Capture the cell that displays the provided text and extract its [X, Y] central coordinate. 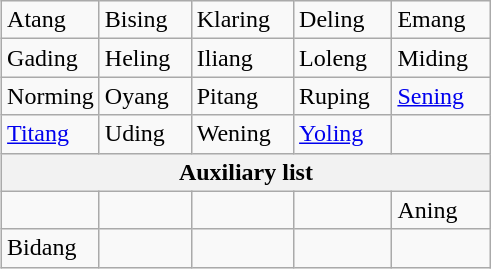
Pitang [242, 96]
Norming [51, 96]
Heling [145, 58]
Oyang [145, 96]
Aning [441, 210]
Bidang [51, 248]
Atang [51, 20]
Loleng [343, 58]
Gading [51, 58]
Auxiliary list [246, 172]
Titang [51, 134]
Emang [441, 20]
Iliang [242, 58]
Uding [145, 134]
Wening [242, 134]
Yoling [343, 134]
Miding [441, 58]
Sening [441, 96]
Bising [145, 20]
Klaring [242, 20]
Ruping [343, 96]
Deling [343, 20]
